Search for the cell housing the specified text and yield its [X, Y] center coordinate. 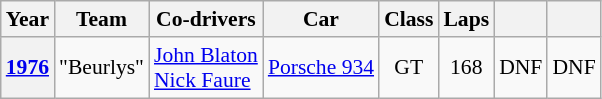
168 [466, 68]
Class [408, 19]
Co-drivers [206, 19]
GT [408, 68]
1976 [28, 68]
John Blaton Nick Faure [206, 68]
Car [321, 19]
"Beurlys" [102, 68]
Team [102, 19]
Porsche 934 [321, 68]
Year [28, 19]
Laps [466, 19]
